Identify which cell holds the provided text, then report its (X, Y) central coordinate. 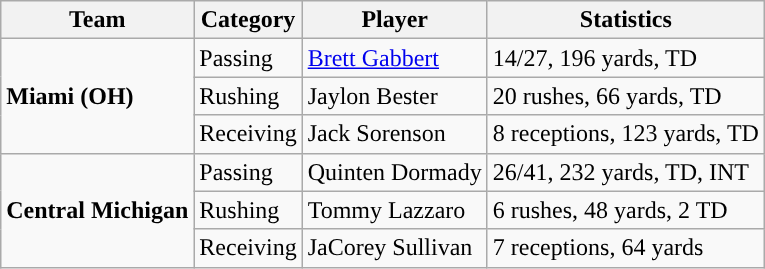
8 receptions, 123 yards, TD (626, 134)
Statistics (626, 20)
Miami (OH) (98, 96)
Category (248, 20)
Central Michigan (98, 210)
JaCorey Sullivan (394, 248)
Brett Gabbert (394, 58)
Jaylon Bester (394, 96)
14/27, 196 yards, TD (626, 58)
20 rushes, 66 yards, TD (626, 96)
7 receptions, 64 yards (626, 248)
Tommy Lazzaro (394, 210)
Player (394, 20)
Quinten Dormady (394, 172)
6 rushes, 48 yards, 2 TD (626, 210)
Team (98, 20)
Jack Sorenson (394, 134)
26/41, 232 yards, TD, INT (626, 172)
